Locate the cell with the specified text and output its (x, y) center coordinate. 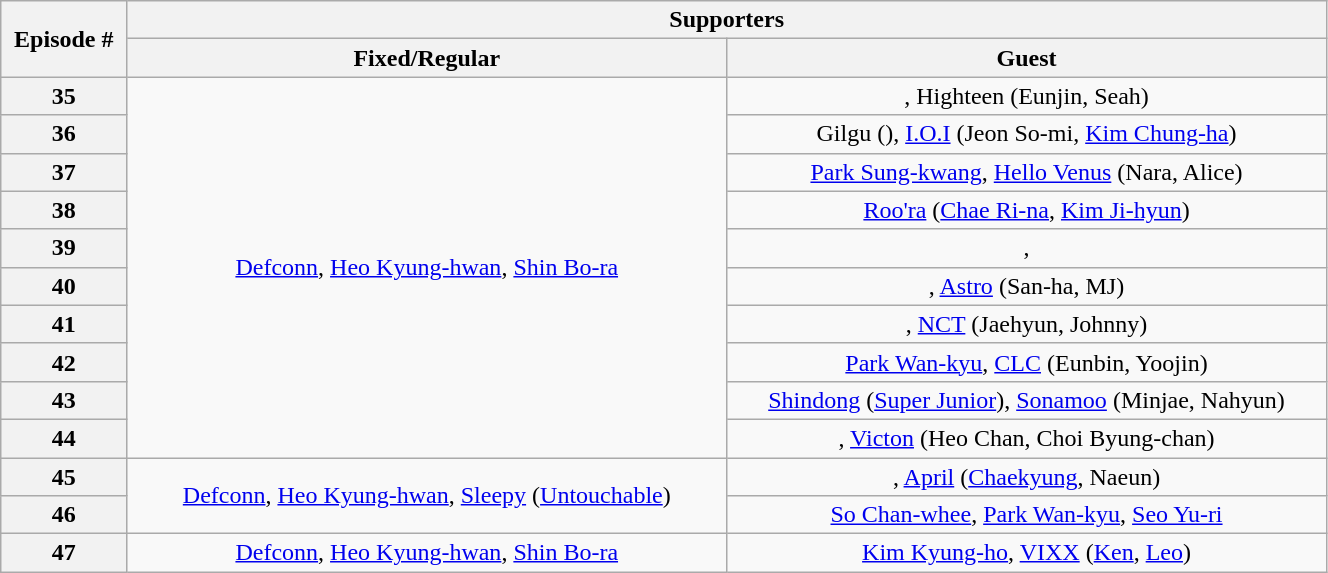
45 (64, 477)
Kim Kyung-ho, VIXX (Ken, Leo) (1027, 553)
40 (64, 286)
36 (64, 134)
, April (Chaekyung, Naeun) (1027, 477)
41 (64, 324)
, Highteen (Eunjin, Seah) (1027, 96)
Fixed/Regular (427, 58)
Episode # (64, 39)
, NCT (Jaehyun, Johnny) (1027, 324)
46 (64, 515)
Park Wan-kyu, CLC (Eunbin, Yoojin) (1027, 362)
47 (64, 553)
38 (64, 210)
Supporters (727, 20)
Park Sung-kwang, Hello Venus (Nara, Alice) (1027, 172)
37 (64, 172)
, Astro (San-ha, MJ) (1027, 286)
Defconn, Heo Kyung-hwan, Sleepy (Untouchable) (427, 496)
Roo'ra (Chae Ri-na, Kim Ji-hyun) (1027, 210)
Shindong (Super Junior), Sonamoo (Minjae, Nahyun) (1027, 400)
Gilgu (), I.O.I (Jeon So-mi, Kim Chung-ha) (1027, 134)
, (1027, 248)
, Victon (Heo Chan, Choi Byung-chan) (1027, 438)
35 (64, 96)
So Chan-whee, Park Wan-kyu, Seo Yu-ri (1027, 515)
42 (64, 362)
43 (64, 400)
44 (64, 438)
39 (64, 248)
Guest (1027, 58)
